Identify which cell holds the provided text, then report its (x, y) central coordinate. 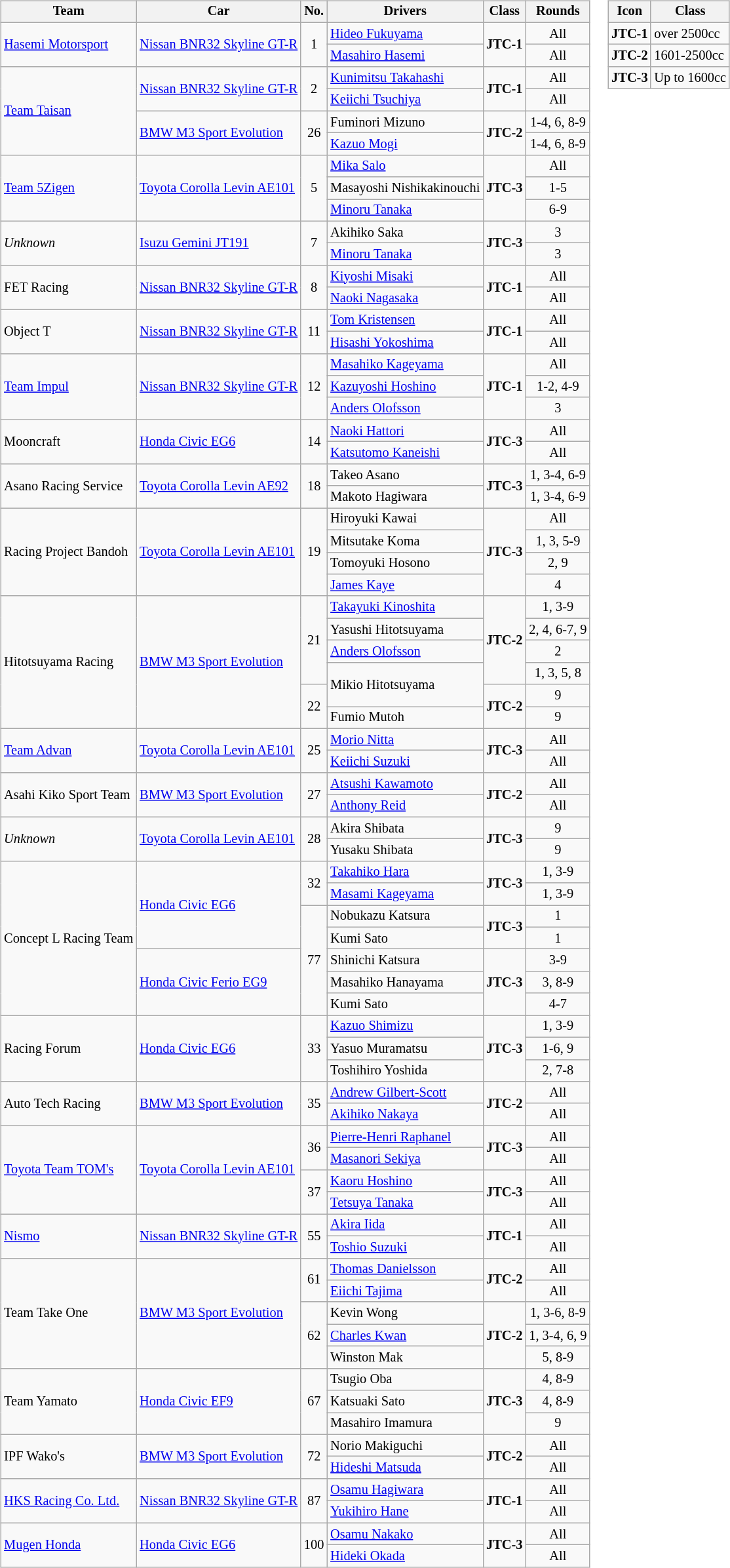
Toshio Suzuki (405, 1247)
Takeo Asano (405, 475)
Kiyoshi Misaki (405, 277)
Isuzu Gemini JT191 (219, 243)
6-9 (558, 210)
22 (314, 707)
Hideo Fukuyama (405, 33)
27 (314, 794)
Takahiko Hara (405, 872)
5 (314, 187)
FET Racing (68, 287)
HKS Racing Co. Ltd. (68, 1501)
36 (314, 1147)
Team Advan (68, 750)
55 (314, 1236)
Akira Shibata (405, 828)
Kazuyoshi Hoshino (405, 387)
1-5 (558, 188)
Masanori Sekiya (405, 1159)
Object T (68, 332)
Drivers (405, 12)
1, 3, 5-9 (558, 541)
Akihiko Saka (405, 232)
18 (314, 485)
Shinichi Katsura (405, 960)
Tetsuya Tanaka (405, 1203)
3-9 (558, 960)
IPF Wako's (68, 1457)
61 (314, 1280)
Naoki Hattori (405, 431)
Andrew Gilbert-Scott (405, 1093)
James Kaye (405, 585)
Toyota Team TOM's (68, 1169)
4 (558, 585)
77 (314, 960)
Toyota Corolla Levin AE92 (219, 485)
Katsutomo Kaneishi (405, 453)
5, 8-9 (558, 1358)
Winston Mak (405, 1358)
Racing Forum (68, 1049)
Osamu Nakako (405, 1534)
Masahiro Imamura (405, 1424)
Mooncraft (68, 442)
Mitsutake Koma (405, 541)
Hideki Okada (405, 1556)
Masahiko Kageyama (405, 364)
Charles Kwan (405, 1335)
Team Taisan (68, 111)
Team (68, 12)
Katsuaki Sato (405, 1401)
Kunimitsu Takahashi (405, 78)
Hisashi Yokoshima (405, 342)
Pierre-Henri Raphanel (405, 1137)
Team 5Zigen (68, 187)
1, 3-4, 6, 9 (558, 1335)
Racing Project Bandoh (68, 552)
21 (314, 640)
Atsushi Kawamoto (405, 784)
8 (314, 287)
Asano Racing Service (68, 485)
2, 4, 6-7, 9 (558, 629)
over 2500cc (690, 33)
Kazuo Mogi (405, 144)
Nobukazu Katsura (405, 916)
Hiroyuki Kawai (405, 519)
Fumio Mutoh (405, 718)
Team Take One (68, 1313)
Morio Nitta (405, 739)
Anthony Reid (405, 806)
1601-2500cc (690, 56)
4-7 (558, 1004)
1, 3, 5, 8 (558, 673)
Yasuo Muramatsu (405, 1048)
12 (314, 387)
Mugen Honda (68, 1544)
Masahiro Hasemi (405, 56)
Masahiko Hanayama (405, 983)
Fuminori Mizuno (405, 122)
Mika Salo (405, 166)
Mikio Hitotsuyama (405, 684)
87 (314, 1501)
11 (314, 332)
Hideshi Matsuda (405, 1468)
26 (314, 132)
Takayuki Kinoshita (405, 607)
Akihiko Nakaya (405, 1114)
Honda Civic EF9 (219, 1401)
1-6, 9 (558, 1048)
25 (314, 750)
Akira Iida (405, 1225)
Kazuo Shimizu (405, 1027)
Masayoshi Nishikakinouchi (405, 188)
7 (314, 243)
Tsugio Oba (405, 1379)
35 (314, 1104)
Keiichi Tsuchiya (405, 100)
1, 3-6, 8-9 (558, 1313)
Thomas Danielsson (405, 1269)
Norio Makiguchi (405, 1445)
Yukihiro Hane (405, 1512)
Asahi Kiko Sport Team (68, 794)
Car (219, 12)
Kaoru Hoshino (405, 1181)
Auto Tech Racing (68, 1104)
Honda Civic Ferio EG9 (219, 982)
32 (314, 882)
28 (314, 839)
Yusaku Shibata (405, 850)
Hitotsuyama Racing (68, 662)
2, 9 (558, 563)
67 (314, 1401)
Osamu Hagiwara (405, 1490)
Eiichi Tajima (405, 1291)
Up to 1600cc (690, 78)
Concept L Racing Team (68, 938)
Keiichi Suzuki (405, 762)
Masami Kageyama (405, 894)
33 (314, 1049)
3, 8-9 (558, 983)
37 (314, 1192)
Team Yamato (68, 1401)
2, 7-8 (558, 1070)
No. (314, 12)
1-2, 4-9 (558, 387)
Naoki Nagasaka (405, 298)
Icon (629, 12)
Hasemi Motorsport (68, 45)
Tom Kristensen (405, 321)
14 (314, 442)
Team Impul (68, 387)
19 (314, 552)
Makoto Hagiwara (405, 497)
Yasushi Hitotsuyama (405, 629)
Toshihiro Yoshida (405, 1070)
Tomoyuki Hosono (405, 563)
Rounds (558, 12)
72 (314, 1457)
Kevin Wong (405, 1313)
62 (314, 1335)
Nismo (68, 1236)
100 (314, 1544)
